Detect which cell encompasses the target text, then output its (x, y) center coordinate. 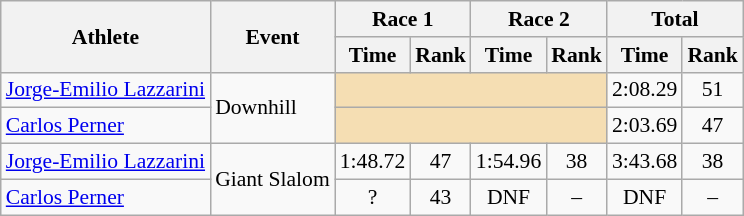
2:08.29 (644, 90)
? (372, 197)
Athlete (106, 36)
Downhill (272, 108)
Total (675, 19)
Race 1 (403, 19)
Race 2 (539, 19)
Giant Slalom (272, 180)
Event (272, 36)
2:03.69 (644, 126)
1:48.72 (372, 162)
43 (440, 197)
51 (712, 90)
3:43.68 (644, 162)
1:54.96 (508, 162)
